Identify which cell holds the provided text, then report its [x, y] central coordinate. 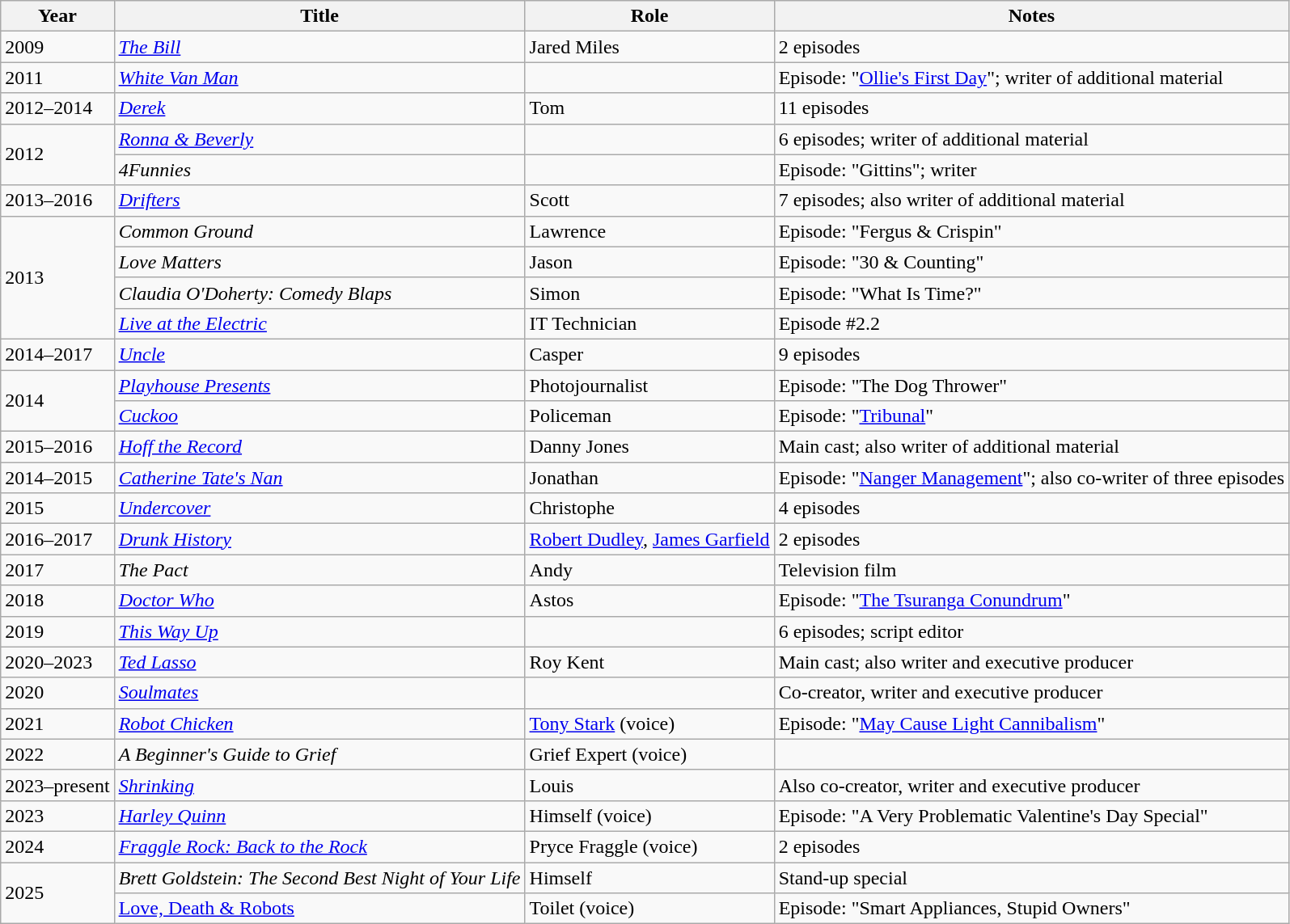
The Bill [319, 47]
Notes [1031, 16]
Main cast; also writer and executive producer [1031, 662]
Simon [649, 293]
This Way Up [319, 631]
Catherine Tate's Nan [319, 478]
2016–2017 [57, 539]
Episode: "Ollie's First Day"; writer of additional material [1031, 78]
Policeman [649, 416]
Himself [649, 877]
6 episodes; script editor [1031, 631]
The Pact [319, 570]
Main cast; also writer of additional material [1031, 447]
Christophe [649, 508]
Episode: "The Dog Thrower" [1031, 386]
Undercover [319, 508]
Jason [649, 262]
9 episodes [1031, 354]
2013–2016 [57, 200]
Playhouse Presents [319, 386]
2024 [57, 846]
2020 [57, 693]
Photojournalist [649, 386]
2017 [57, 570]
Also co-creator, writer and executive producer [1031, 785]
Co-creator, writer and executive producer [1031, 693]
Cuckoo [319, 416]
2015–2016 [57, 447]
Title [319, 16]
6 episodes; writer of additional material [1031, 139]
Doctor Who [319, 601]
Uncle [319, 354]
Episode: "Nanger Management"; also co-writer of three episodes [1031, 478]
Episode: "Fergus & Crispin" [1031, 231]
Pryce Fraggle (voice) [649, 846]
Episode: "30 & Counting" [1031, 262]
2013 [57, 277]
Harley Quinn [319, 816]
2020–2023 [57, 662]
2014 [57, 401]
7 episodes; also writer of additional material [1031, 200]
Claudia O'Doherty: Comedy Blaps [319, 293]
Episode #2.2 [1031, 323]
2025 [57, 892]
2014–2015 [57, 478]
Love Matters [319, 262]
Role [649, 16]
2012 [57, 154]
Drifters [319, 200]
2022 [57, 754]
Soulmates [319, 693]
Year [57, 16]
Episode: "Gittins"; writer [1031, 170]
Stand-up special [1031, 877]
Jonathan [649, 478]
Casper [649, 354]
Love, Death & Robots [319, 909]
Live at the Electric [319, 323]
Robot Chicken [319, 724]
2023–present [57, 785]
Hoff the Record [319, 447]
2009 [57, 47]
Grief Expert (voice) [649, 754]
2019 [57, 631]
Robert Dudley, James Garfield [649, 539]
2021 [57, 724]
2015 [57, 508]
IT Technician [649, 323]
Episode: "May Cause Light Cannibalism" [1031, 724]
Lawrence [649, 231]
Tom [649, 108]
2023 [57, 816]
4Funnies [319, 170]
4 episodes [1031, 508]
Episode: "What Is Time?" [1031, 293]
Ronna & Beverly [319, 139]
Common Ground [319, 231]
11 episodes [1031, 108]
Episode: "A Very Problematic Valentine's Day Special" [1031, 816]
Roy Kent [649, 662]
Andy [649, 570]
Danny Jones [649, 447]
Drunk History [319, 539]
Episode: "The Tsuranga Conundrum" [1031, 601]
White Van Man [319, 78]
Jared Miles [649, 47]
2012–2014 [57, 108]
Astos [649, 601]
Ted Lasso [319, 662]
2014–2017 [57, 354]
Louis [649, 785]
A Beginner's Guide to Grief [319, 754]
Toilet (voice) [649, 909]
Episode: "Smart Appliances, Stupid Owners" [1031, 909]
Himself (voice) [649, 816]
Shrinking [319, 785]
Television film [1031, 570]
2018 [57, 601]
2011 [57, 78]
Derek [319, 108]
Fraggle Rock: Back to the Rock [319, 846]
Episode: "Tribunal" [1031, 416]
Brett Goldstein: The Second Best Night of Your Life [319, 877]
Tony Stark (voice) [649, 724]
Scott [649, 200]
